Capture the cell that displays the provided text and extract its [X, Y] central coordinate. 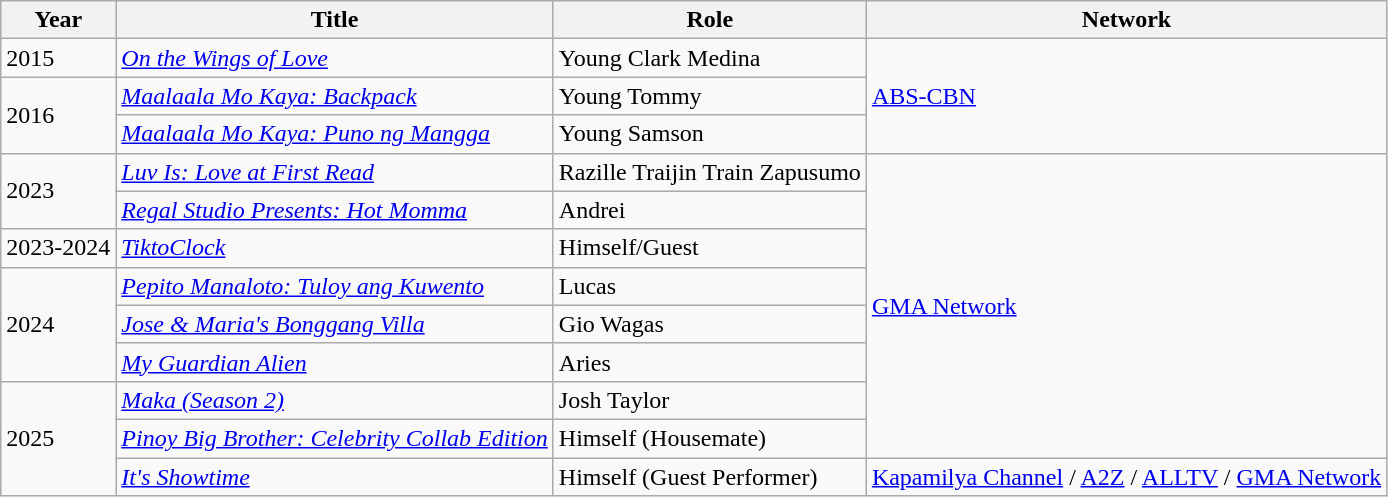
Pepito Manaloto: Tuloy ang Kuwento [334, 286]
Maka (Season 2) [334, 400]
GMA Network [1126, 305]
Young Clark Medina [710, 58]
ABS-CBN [1126, 96]
Jose & Maria's Bonggang Villa [334, 324]
Aries [710, 362]
Network [1126, 20]
Kapamilya Channel / A2Z / ALLTV / GMA Network [1126, 477]
On the Wings of Love [334, 58]
Gio Wagas [710, 324]
Luv Is: Love at First Read [334, 172]
TiktoClock [334, 248]
Maalaala Mo Kaya: Puno ng Mangga [334, 134]
Role [710, 20]
Razille Traijin Train Zapusumo [710, 172]
It's Showtime [334, 477]
2023-2024 [58, 248]
2025 [58, 438]
2024 [58, 324]
My Guardian Alien [334, 362]
Year [58, 20]
2023 [58, 191]
Young Samson [710, 134]
2016 [58, 115]
2015 [58, 58]
Title [334, 20]
Andrei [710, 210]
Regal Studio Presents: Hot Momma [334, 210]
Lucas [710, 286]
Josh Taylor [710, 400]
Himself (Housemate) [710, 438]
Himself/Guest [710, 248]
Himself (Guest Performer) [710, 477]
Pinoy Big Brother: Celebrity Collab Edition [334, 438]
Young Tommy [710, 96]
Maalaala Mo Kaya: Backpack [334, 96]
